Identify which cell holds the provided text, then report its [X, Y] central coordinate. 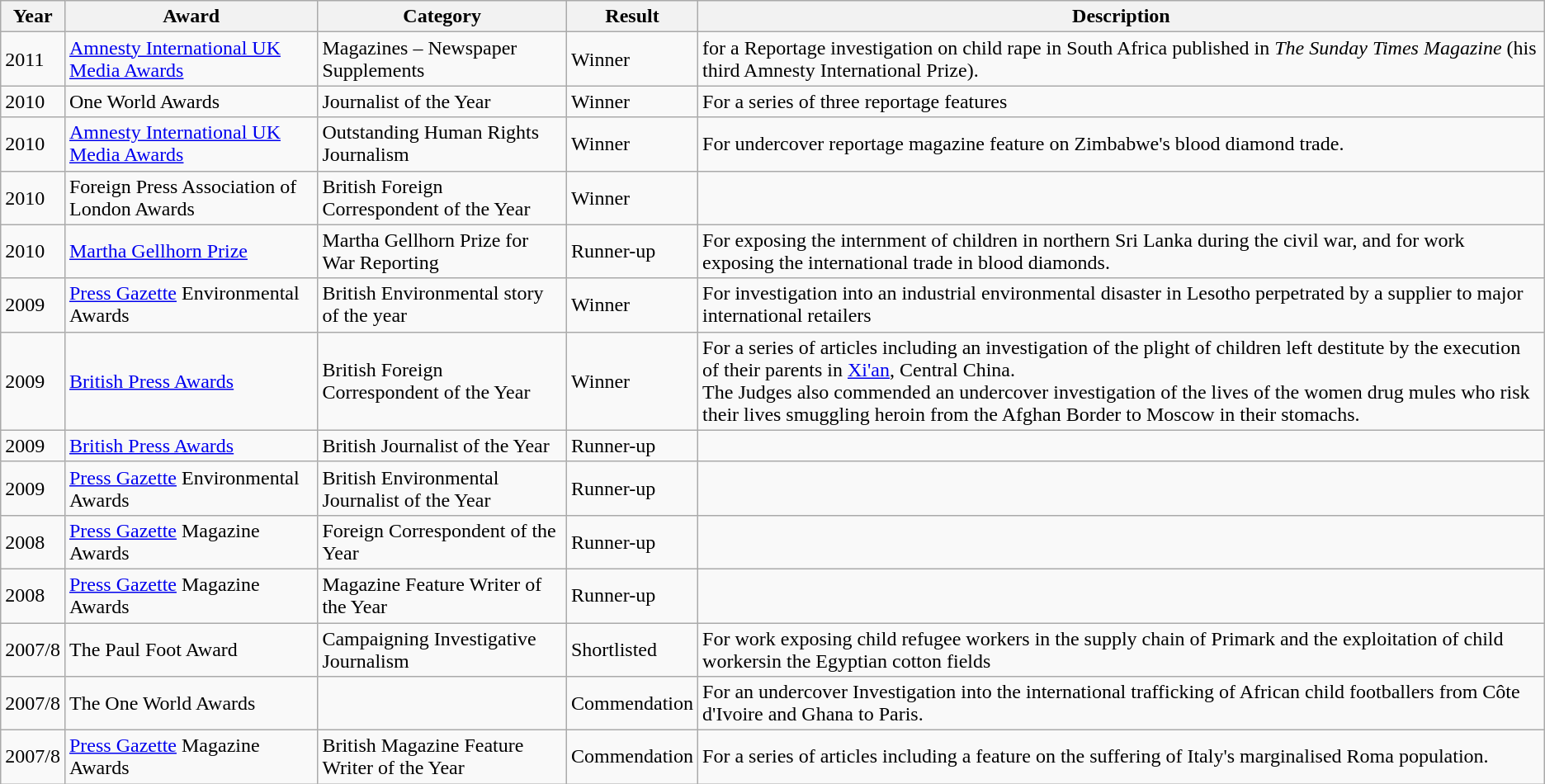
Journalist of the Year [442, 102]
Outstanding Human Rights Journalism [442, 144]
For a series of articles including a feature on the suffering of Italy's marginalised Roma population. [1122, 758]
Category [442, 17]
Foreign Correspondent of the Year [442, 541]
Foreign Press Association of London Awards [191, 198]
for a Reportage investigation on child rape in South Africa published in The Sunday Times Magazine (his third Amnesty International Prize). [1122, 59]
Result [632, 17]
The Paul Foot Award [191, 649]
For undercover reportage magazine feature on Zimbabwe's blood diamond trade. [1122, 144]
One World Awards [191, 102]
Magazine Feature Writer of the Year [442, 596]
British Magazine Feature Writer of the Year [442, 758]
For a series of three reportage features [1122, 102]
Shortlisted [632, 649]
For investigation into an industrial environmental disaster in Lesotho perpetrated by a supplier to major international retailers [1122, 305]
Martha Gellhorn Prize [191, 251]
Description [1122, 17]
Year [33, 17]
British Environmental Journalist of the Year [442, 489]
For exposing the internment of children in northern Sri Lanka during the civil war, and for work exposing the international trade in blood diamonds. [1122, 251]
Award [191, 17]
For work exposing child refugee workers in the supply chain of Primark and the exploitation of child workersin the Egyptian cotton fields [1122, 649]
Magazines – Newspaper Supplements [442, 59]
2011 [33, 59]
The One World Awards [191, 703]
Martha Gellhorn Prize for War Reporting [442, 251]
British Journalist of the Year [442, 446]
Campaigning Investigative Journalism [442, 649]
British Environmental story of the year [442, 305]
For an undercover Investigation into the international trafficking of African child footballers from Côte d'Ivoire and Ghana to Paris. [1122, 703]
